Capture the cell that displays the provided text and extract its (x, y) central coordinate. 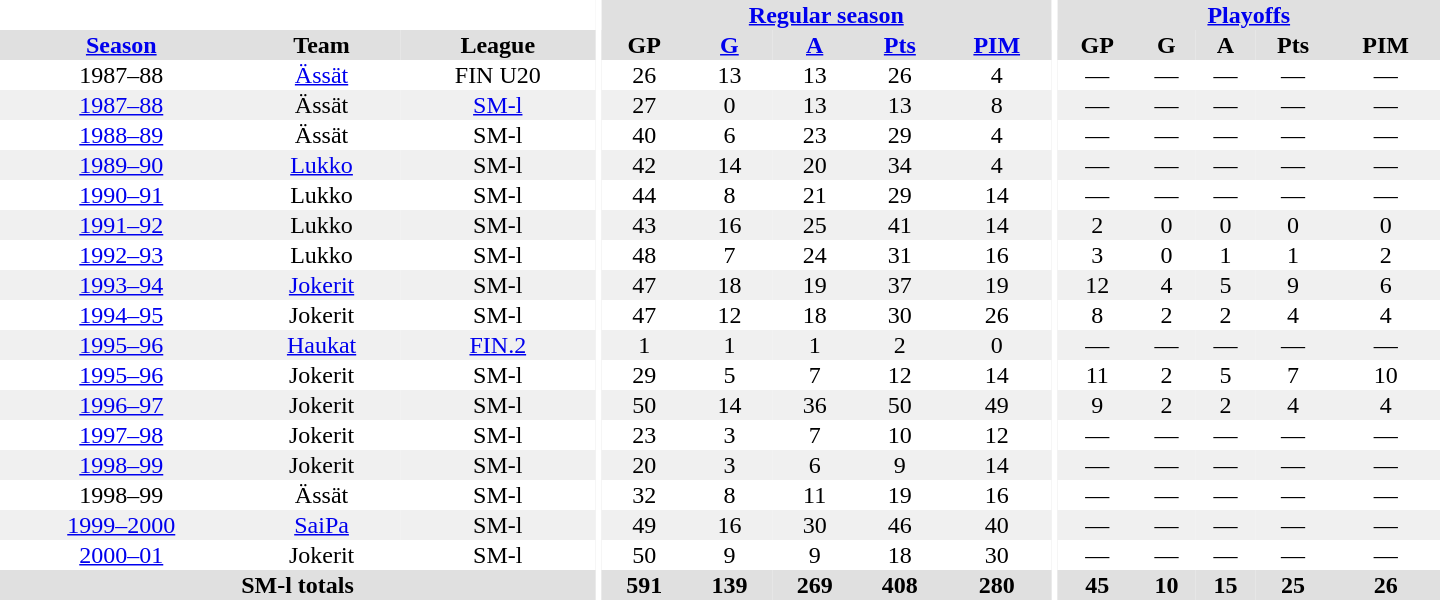
2000–01 (122, 555)
280 (996, 585)
SaiPa (322, 525)
32 (644, 495)
1992–93 (122, 255)
21 (814, 195)
1993–94 (122, 285)
43 (644, 225)
SM-l totals (298, 585)
408 (900, 585)
Regular season (826, 15)
139 (730, 585)
42 (644, 165)
FIN U20 (498, 75)
24 (814, 255)
46 (900, 525)
1988–89 (122, 135)
Team (322, 45)
1991–92 (122, 225)
591 (644, 585)
1996–97 (122, 405)
1997–98 (122, 435)
45 (1098, 585)
269 (814, 585)
Haukat (322, 345)
48 (644, 255)
FIN.2 (498, 345)
1999–2000 (122, 525)
Playoffs (1249, 15)
Season (122, 45)
31 (900, 255)
44 (644, 195)
1990–91 (122, 195)
34 (900, 165)
1994–95 (122, 315)
41 (900, 225)
15 (1226, 585)
27 (644, 105)
1989–90 (122, 165)
League (498, 45)
37 (900, 285)
36 (814, 405)
